Detect which cell encompasses the target text, then output its [X, Y] center coordinate. 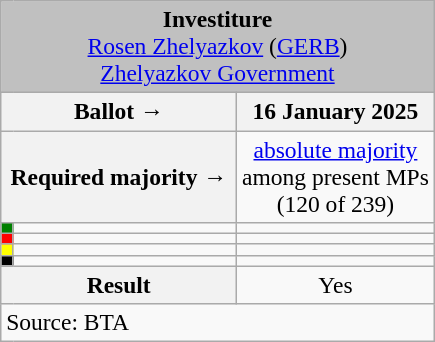
Yes [336, 285]
Result [119, 285]
Required majority → [119, 176]
absolute majority among present MPs(120 of 239) [336, 176]
16 January 2025 [336, 111]
InvestitureRosen Zhelyazkov (GERB)Zhelyazkov Government [218, 46]
Source: BTA [218, 322]
Ballot → [119, 111]
